Output the [X, Y] coordinate of the center of the cell containing the given text.  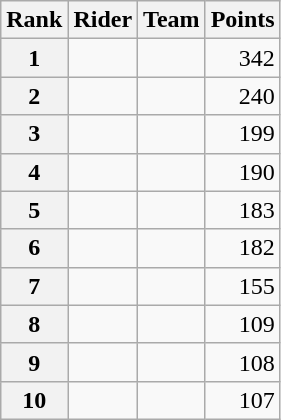
6 [34, 248]
5 [34, 210]
183 [242, 210]
9 [34, 362]
4 [34, 172]
190 [242, 172]
Team [172, 20]
Rider [103, 20]
108 [242, 362]
7 [34, 286]
1 [34, 58]
3 [34, 134]
Points [242, 20]
2 [34, 96]
199 [242, 134]
182 [242, 248]
Rank [34, 20]
240 [242, 96]
109 [242, 324]
10 [34, 400]
342 [242, 58]
107 [242, 400]
8 [34, 324]
155 [242, 286]
